Output the [X, Y] coordinate of the center of the cell containing the given text.  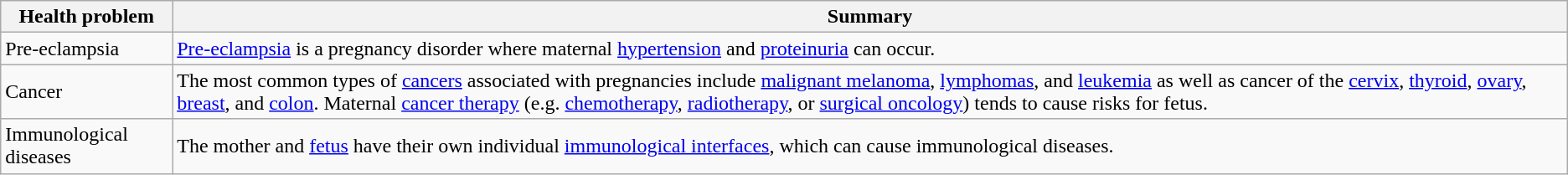
Pre-eclampsia [87, 49]
Immunological diseases [87, 146]
Pre-eclampsia is a pregnancy disorder where maternal hypertension and proteinuria can occur. [870, 49]
The mother and fetus have their own individual immunological interfaces, which can cause immunological diseases. [870, 146]
Cancer [87, 92]
Summary [870, 17]
Health problem [87, 17]
